Return [x, y] of the center of cell containing provided text 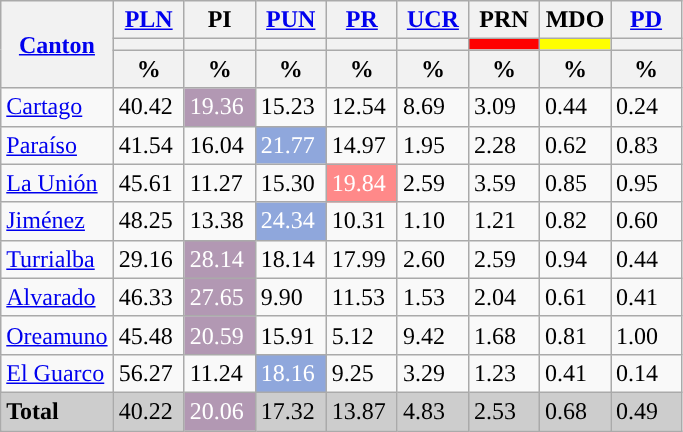
18.16 [290, 373]
56.27 [148, 373]
1.00 [646, 335]
PR [362, 20]
20.59 [220, 335]
4.83 [432, 411]
17.32 [290, 411]
2.60 [432, 259]
1.23 [504, 373]
PRN [504, 20]
40.22 [148, 411]
0.94 [574, 259]
13.38 [220, 221]
17.99 [362, 259]
0.83 [646, 145]
9.42 [432, 335]
15.30 [290, 183]
9.25 [362, 373]
Turrialba [57, 259]
45.61 [148, 183]
PUN [290, 20]
PD [646, 20]
8.69 [432, 107]
5.12 [362, 335]
PLN [148, 20]
Canton [57, 44]
0.95 [646, 183]
40.42 [148, 107]
2.53 [504, 411]
46.33 [148, 297]
12.54 [362, 107]
9.90 [290, 297]
1.53 [432, 297]
24.34 [290, 221]
1.21 [504, 221]
0.62 [574, 145]
0.85 [574, 183]
La Unión [57, 183]
11.24 [220, 373]
29.16 [148, 259]
15.91 [290, 335]
1.68 [504, 335]
El Guarco [57, 373]
21.77 [290, 145]
Cartago [57, 107]
13.87 [362, 411]
Paraíso [57, 145]
0.49 [646, 411]
Oreamuno [57, 335]
MDO [574, 20]
PI [220, 20]
19.84 [362, 183]
0.14 [646, 373]
45.48 [148, 335]
18.14 [290, 259]
0.61 [574, 297]
19.36 [220, 107]
16.04 [220, 145]
0.68 [574, 411]
0.60 [646, 221]
UCR [432, 20]
11.53 [362, 297]
15.23 [290, 107]
27.65 [220, 297]
10.31 [362, 221]
Alvarado [57, 297]
28.14 [220, 259]
3.09 [504, 107]
0.82 [574, 221]
11.27 [220, 183]
2.28 [504, 145]
Total [57, 411]
48.25 [148, 221]
0.24 [646, 107]
1.10 [432, 221]
Jiménez [57, 221]
41.54 [148, 145]
3.29 [432, 373]
2.04 [504, 297]
14.97 [362, 145]
0.81 [574, 335]
20.06 [220, 411]
3.59 [504, 183]
1.95 [432, 145]
